Return [x, y] of the center of cell containing provided text 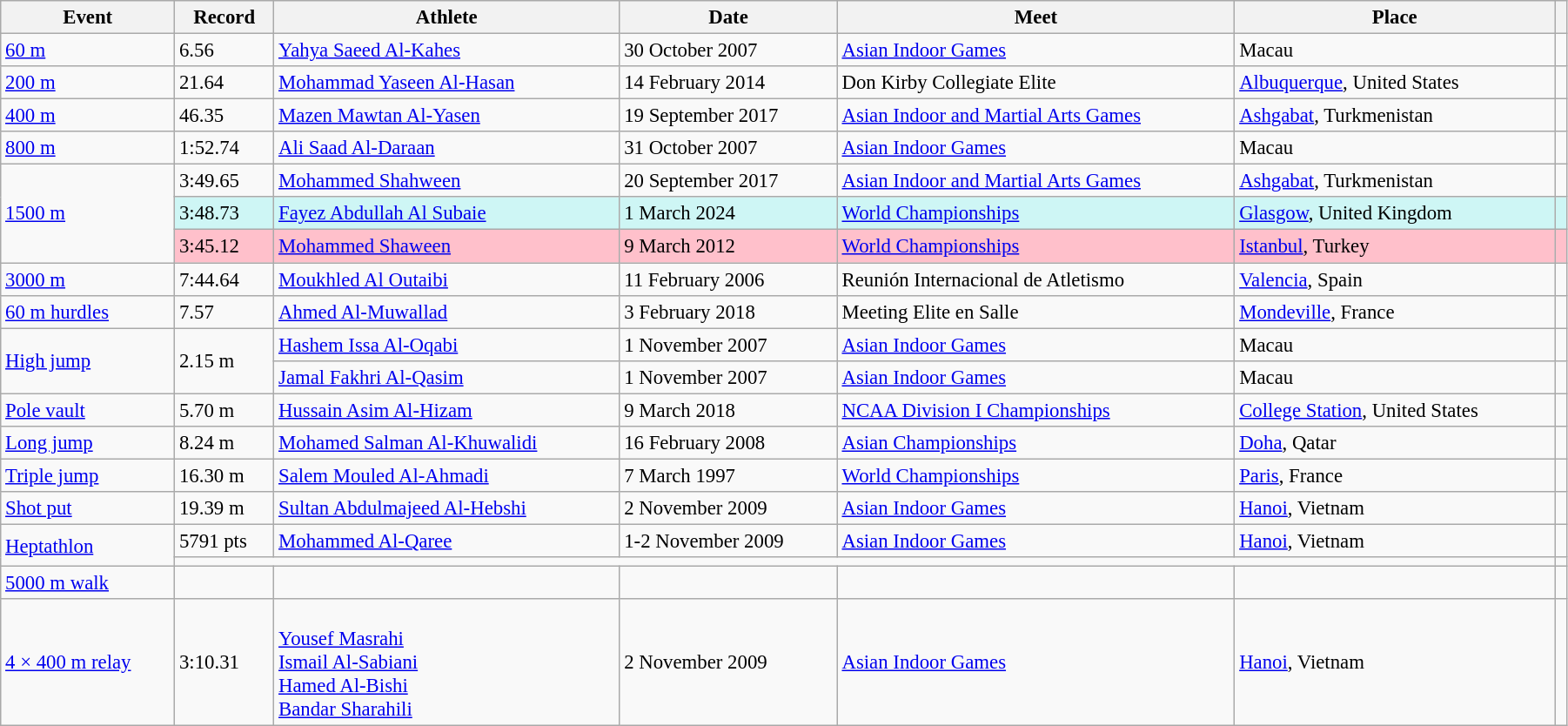
Pole vault [88, 410]
1:52.74 [224, 148]
Moukhled Al Outaibi [447, 279]
Date [728, 17]
High jump [88, 360]
60 m [88, 50]
Valencia, Spain [1395, 279]
5.70 m [224, 410]
2.15 m [224, 360]
8.24 m [224, 443]
Mazen Mawtan Al-Yasen [447, 116]
Mohammed Shahween [447, 181]
Heptathlon [88, 545]
Athlete [447, 17]
60 m hurdles [88, 312]
3000 m [88, 279]
Asian Championships [1035, 443]
Meet [1035, 17]
19 September 2017 [728, 116]
3:49.65 [224, 181]
800 m [88, 148]
21.64 [224, 83]
16 February 2008 [728, 443]
4 × 400 m relay [88, 662]
7:44.64 [224, 279]
Mohammed Shaween [447, 246]
1-2 November 2009 [728, 541]
Mohammad Yaseen Al-Hasan [447, 83]
Event [88, 17]
3:48.73 [224, 213]
Mondeville, France [1395, 312]
Shot put [88, 508]
5000 m walk [88, 583]
30 October 2007 [728, 50]
Albuquerque, United States [1395, 83]
College Station, United States [1395, 410]
Meeting Elite en Salle [1035, 312]
Yahya Saeed Al-Kahes [447, 50]
Salem Mouled Al-Ahmadi [447, 475]
Ali Saad Al-Daraan [447, 148]
11 February 2006 [728, 279]
Hashem Issa Al-Oqabi [447, 345]
20 September 2017 [728, 181]
46.35 [224, 116]
200 m [88, 83]
Jamal Fakhri Al-Qasim [447, 377]
Mohamed Salman Al-Khuwalidi [447, 443]
Yousef MasrahiIsmail Al-SabianiHamed Al-BishiBandar Sharahili [447, 662]
Mohammed Al-Qaree [447, 541]
16.30 m [224, 475]
5791 pts [224, 541]
Fayez Abdullah Al Subaie [447, 213]
9 March 2018 [728, 410]
Triple jump [88, 475]
3:10.31 [224, 662]
NCAA Division I Championships [1035, 410]
Ahmed Al-Muwallad [447, 312]
Record [224, 17]
Glasgow, United Kingdom [1395, 213]
Long jump [88, 443]
1500 m [88, 214]
6.56 [224, 50]
Sultan Abdulmajeed Al-Hebshi [447, 508]
7.57 [224, 312]
Don Kirby Collegiate Elite [1035, 83]
Hussain Asim Al-Hizam [447, 410]
Istanbul, Turkey [1395, 246]
9 March 2012 [728, 246]
400 m [88, 116]
Place [1395, 17]
1 March 2024 [728, 213]
3:45.12 [224, 246]
Paris, France [1395, 475]
31 October 2007 [728, 148]
19.39 m [224, 508]
7 March 1997 [728, 475]
Reunión Internacional de Atletismo [1035, 279]
Doha, Qatar [1395, 443]
14 February 2014 [728, 83]
3 February 2018 [728, 312]
